Output the [x, y] coordinate of the center of the cell containing the given text.  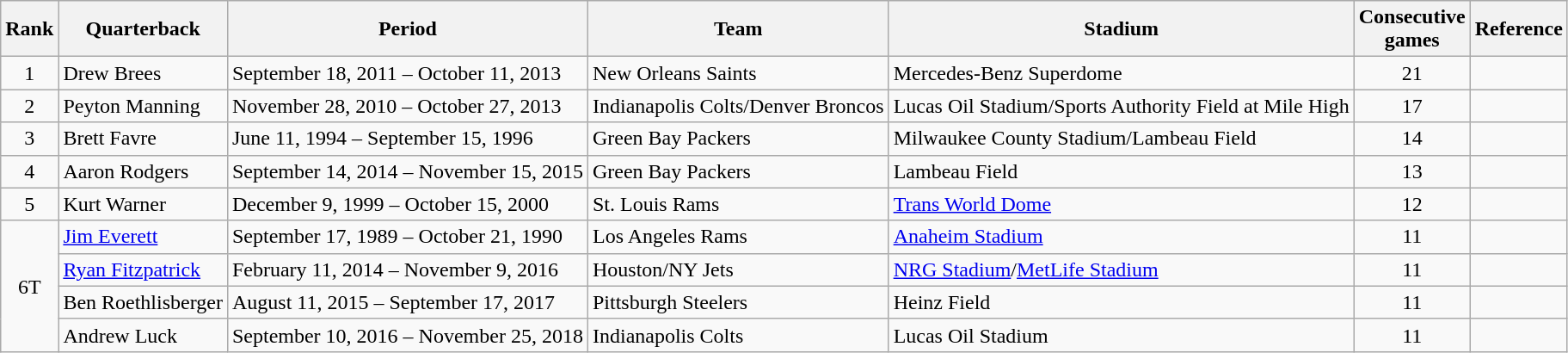
17 [1412, 106]
Lambeau Field [1122, 171]
Peyton Manning [143, 106]
14 [1412, 139]
September 10, 2016 – November 25, 2018 [408, 335]
Lucas Oil Stadium [1122, 335]
February 11, 2014 – November 9, 2016 [408, 269]
Team [738, 29]
June 11, 1994 – September 15, 1996 [408, 139]
Lucas Oil Stadium/Sports Authority Field at Mile High [1122, 106]
November 28, 2010 – October 27, 2013 [408, 106]
Mercedes-Benz Superdome [1122, 73]
September 14, 2014 – November 15, 2015 [408, 171]
New Orleans Saints [738, 73]
Kurt Warner [143, 204]
NRG Stadium/MetLife Stadium [1122, 269]
September 18, 2011 – October 11, 2013 [408, 73]
Period [408, 29]
13 [1412, 171]
Houston/NY Jets [738, 269]
Milwaukee County Stadium/Lambeau Field [1122, 139]
Jim Everett [143, 237]
21 [1412, 73]
Ben Roethlisberger [143, 302]
4 [29, 171]
August 11, 2015 – September 17, 2017 [408, 302]
12 [1412, 204]
Aaron Rodgers [143, 171]
Quarterback [143, 29]
Indianapolis Colts [738, 335]
Trans World Dome [1122, 204]
Andrew Luck [143, 335]
5 [29, 204]
Consecutivegames [1412, 29]
St. Louis Rams [738, 204]
Reference [1519, 29]
Drew Brees [143, 73]
Indianapolis Colts/Denver Broncos [738, 106]
6T [29, 286]
September 17, 1989 – October 21, 1990 [408, 237]
Ryan Fitzpatrick [143, 269]
3 [29, 139]
Brett Favre [143, 139]
Los Angeles Rams [738, 237]
Anaheim Stadium [1122, 237]
Heinz Field [1122, 302]
December 9, 1999 – October 15, 2000 [408, 204]
2 [29, 106]
Rank [29, 29]
Stadium [1122, 29]
Pittsburgh Steelers [738, 302]
1 [29, 73]
